Return (X, Y) of the center of cell containing provided text 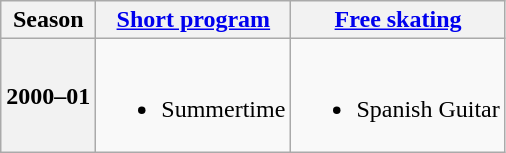
Summertime (194, 96)
Free skating (398, 20)
Spanish Guitar (398, 96)
2000–01 (48, 96)
Short program (194, 20)
Season (48, 20)
